Locate the cell with the specified text and output its (X, Y) center coordinate. 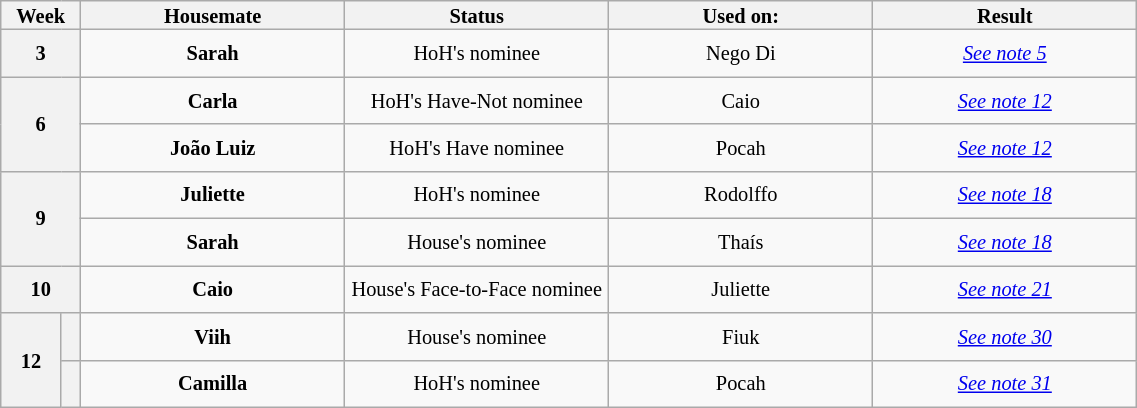
Rodolffo (741, 194)
João Luiz (213, 148)
Camilla (213, 384)
See note 21 (1005, 288)
10 (41, 288)
See note 5 (1005, 54)
Used on: (741, 14)
HoH's Have-Not nominee (477, 100)
Result (1005, 14)
HoH's Have nominee (477, 148)
9 (41, 218)
Status (477, 14)
Nego Di (741, 54)
3 (41, 54)
6 (41, 124)
Week (41, 14)
Thaís (741, 242)
Housemate (213, 14)
Fiuk (741, 336)
House's Face-to-Face nominee (477, 288)
Viih (213, 336)
See note 31 (1005, 384)
12 (31, 359)
See note 30 (1005, 336)
Carla (213, 100)
